Return [X, Y] of the center of cell containing provided text 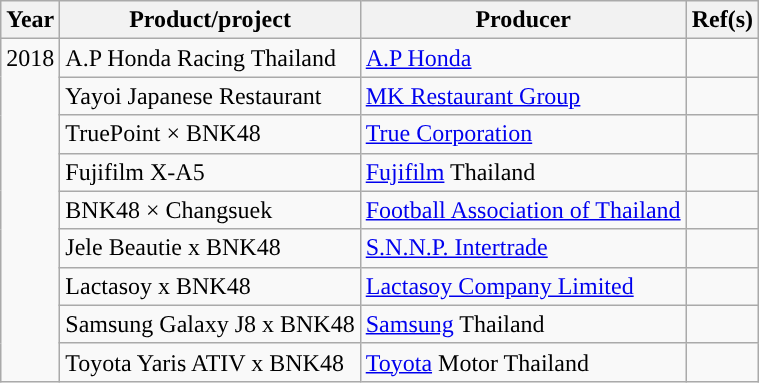
2018 [30, 210]
TruePoint × BNK48 [210, 134]
A.P Honda [523, 58]
Toyota Motor Thailand [523, 362]
Fujifilm X-A5 [210, 172]
Lactasoy x BNK48 [210, 286]
Lactasoy Company Limited [523, 286]
Producer [523, 20]
S.N.N.P. Intertrade [523, 248]
Product/project [210, 20]
Year [30, 20]
Jele Beautie x BNK48 [210, 248]
Yayoi Japanese Restaurant [210, 96]
MK Restaurant Group [523, 96]
Samsung Galaxy J8 x BNK48 [210, 324]
BNK48 × Changsuek [210, 210]
Football Association of Thailand [523, 210]
Ref(s) [722, 20]
Samsung Thailand [523, 324]
True Corporation [523, 134]
Toyota Yaris ATIV x BNK48 [210, 362]
A.P Honda Racing Thailand [210, 58]
Fujifilm Thailand [523, 172]
